Extract the (x, y) coordinate from the center of the cell holding the provided text.  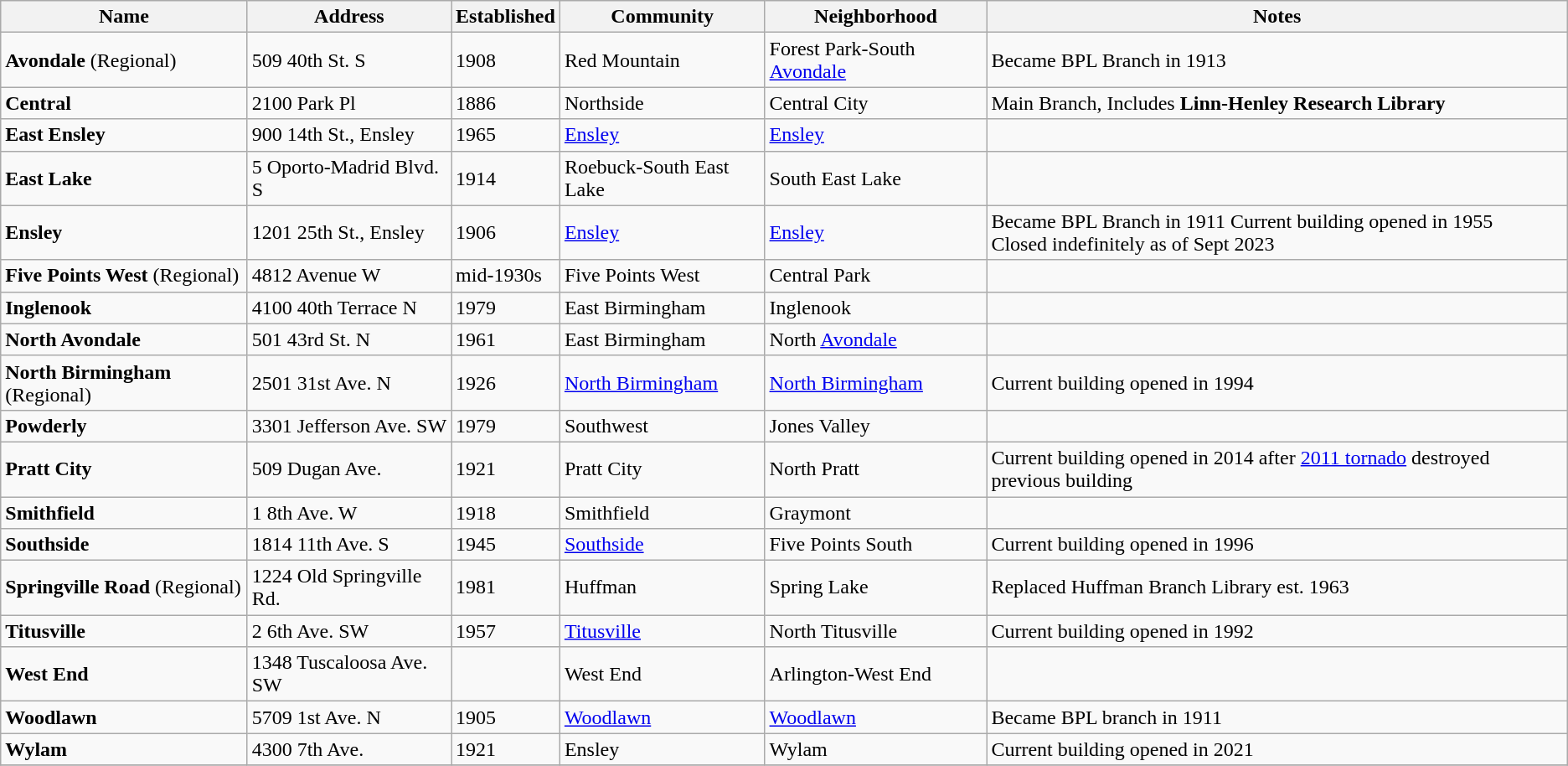
2 6th Ave. SW (348, 631)
4300 7th Ave. (348, 749)
1886 (506, 103)
Established (506, 17)
1981 (506, 588)
Community (662, 17)
5 Oporto-Madrid Blvd. S (348, 178)
Southwest (662, 426)
South East Lake (876, 178)
Springville Road (Regional) (124, 588)
1914 (506, 178)
Five Points West (Regional) (124, 276)
1918 (506, 512)
5709 1st Ave. N (348, 717)
Current building opened in 2014 after 2011 tornado destroyed previous building (1277, 469)
Central Park (876, 276)
Red Mountain (662, 60)
Central (124, 103)
1906 (506, 233)
Main Branch, Includes Linn-Henley Research Library (1277, 103)
1961 (506, 339)
Avondale (Regional) (124, 60)
1957 (506, 631)
Roebuck-South East Lake (662, 178)
1905 (506, 717)
Address (348, 17)
Became BPL Branch in 1911 Current building opened in 1955Closed indefinitely as of Sept 2023 (1277, 233)
North Birmingham (Regional) (124, 382)
509 40th St. S (348, 60)
1908 (506, 60)
Northside (662, 103)
501 43rd St. N (348, 339)
Arlington-West End (876, 674)
East Ensley (124, 135)
1348 Tuscaloosa Ave. SW (348, 674)
East Lake (124, 178)
2100 Park Pl (348, 103)
Became BPL branch in 1911 (1277, 717)
North Pratt (876, 469)
Powderly (124, 426)
Jones Valley (876, 426)
Current building opened in 1994 (1277, 382)
1965 (506, 135)
Current building opened in 1992 (1277, 631)
1814 11th Ave. S (348, 545)
Forest Park-South Avondale (876, 60)
Huffman (662, 588)
1 8th Ave. W (348, 512)
Five Points South (876, 545)
Neighborhood (876, 17)
1224 Old Springville Rd. (348, 588)
Five Points West (662, 276)
1201 25th St., Ensley (348, 233)
509 Dugan Ave. (348, 469)
mid-1930s (506, 276)
3301 Jefferson Ave. SW (348, 426)
900 14th St., Ensley (348, 135)
2501 31st Ave. N (348, 382)
1945 (506, 545)
Notes (1277, 17)
North Titusville (876, 631)
Became BPL Branch in 1913 (1277, 60)
4100 40th Terrace N (348, 308)
4812 Avenue W (348, 276)
Name (124, 17)
Replaced Huffman Branch Library est. 1963 (1277, 588)
Central City (876, 103)
Current building opened in 2021 (1277, 749)
1926 (506, 382)
Current building opened in 1996 (1277, 545)
Spring Lake (876, 588)
Graymont (876, 512)
